For the text-containing cell, return its midpoint in (x, y) coordinate format. 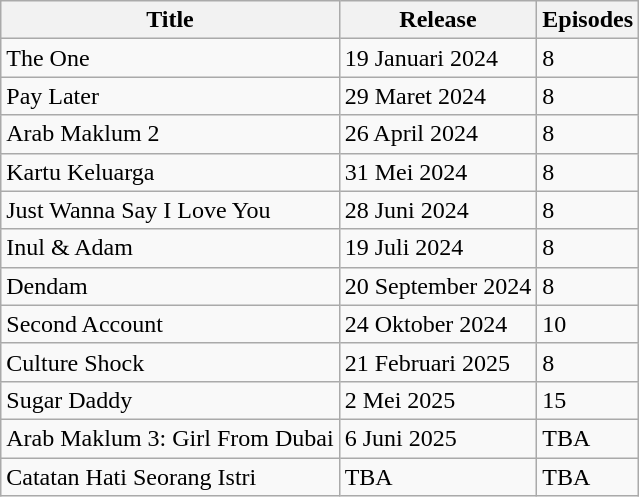
19 Juli 2024 (438, 248)
21 Februari 2025 (438, 362)
Catatan Hati Seorang Istri (170, 477)
2 Mei 2025 (438, 400)
Release (438, 20)
Arab Maklum 3: Girl From Dubai (170, 438)
24 Oktober 2024 (438, 324)
31 Mei 2024 (438, 172)
15 (588, 400)
Kartu Keluarga (170, 172)
Arab Maklum 2 (170, 134)
Title (170, 20)
29 Maret 2024 (438, 96)
26 April 2024 (438, 134)
The One (170, 58)
Inul & Adam (170, 248)
Pay Later (170, 96)
10 (588, 324)
Dendam (170, 286)
Episodes (588, 20)
20 September 2024 (438, 286)
Second Account (170, 324)
Culture Shock (170, 362)
6 Juni 2025 (438, 438)
Just Wanna Say I Love You (170, 210)
28 Juni 2024 (438, 210)
19 Januari 2024 (438, 58)
Sugar Daddy (170, 400)
